Find where the given text appears and provide that cell's center as (x, y) coordinate. 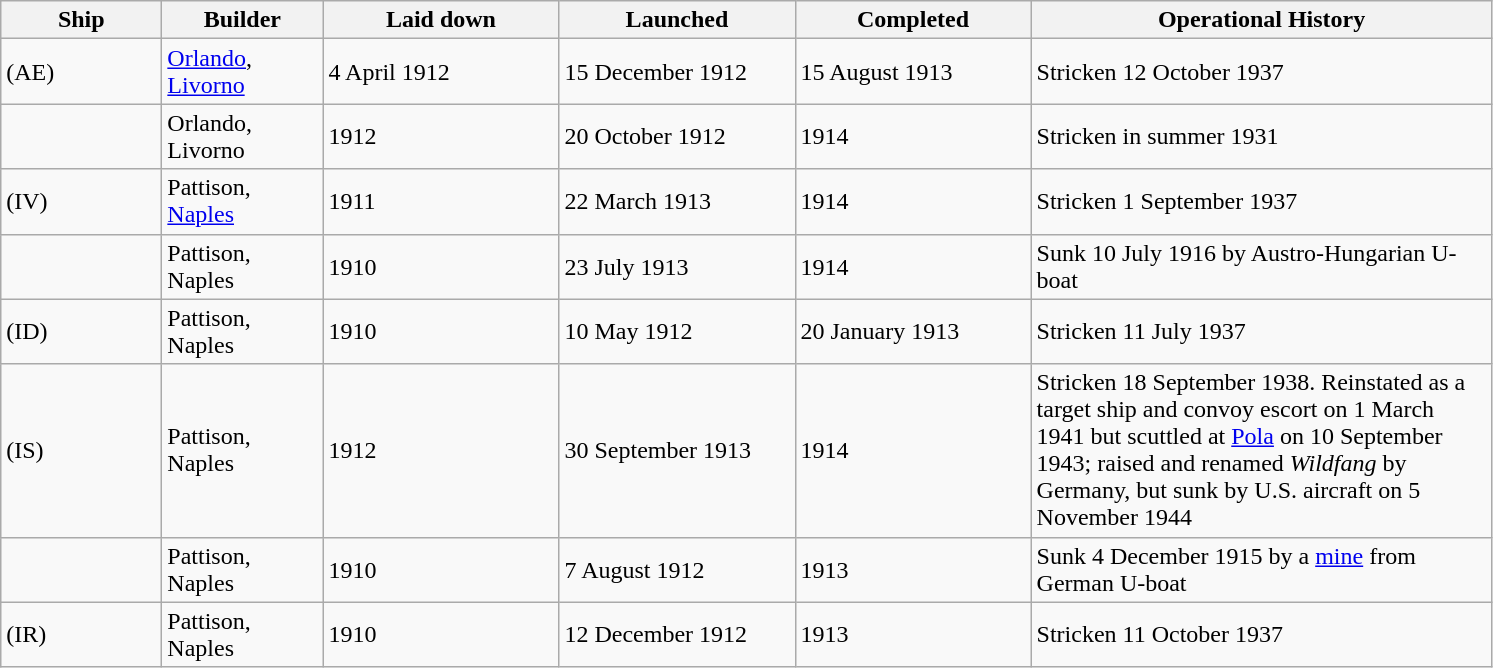
Operational History (1262, 20)
1911 (441, 202)
Ship (82, 20)
Launched (677, 20)
(IV) (82, 202)
22 March 1913 (677, 202)
4 April 1912 (441, 72)
23 July 1913 (677, 266)
(IR) (82, 634)
Stricken 11 July 1937 (1262, 332)
(IS) (82, 450)
Sunk 10 July 1916 by Austro-Hungarian U-boat (1262, 266)
30 September 1913 (677, 450)
(AE) (82, 72)
Sunk 4 December 1915 by a mine from German U-boat (1262, 570)
10 May 1912 (677, 332)
20 October 1912 (677, 136)
Builder (242, 20)
Stricken 12 October 1937 (1262, 72)
Laid down (441, 20)
12 December 1912 (677, 634)
Stricken in summer 1931 (1262, 136)
7 August 1912 (677, 570)
Completed (913, 20)
Stricken 1 September 1937 (1262, 202)
15 December 1912 (677, 72)
15 August 1913 (913, 72)
20 January 1913 (913, 332)
(ID) (82, 332)
Stricken 11 October 1937 (1262, 634)
